Provide the (x, y) coordinate of the cell's center where the given text is located.  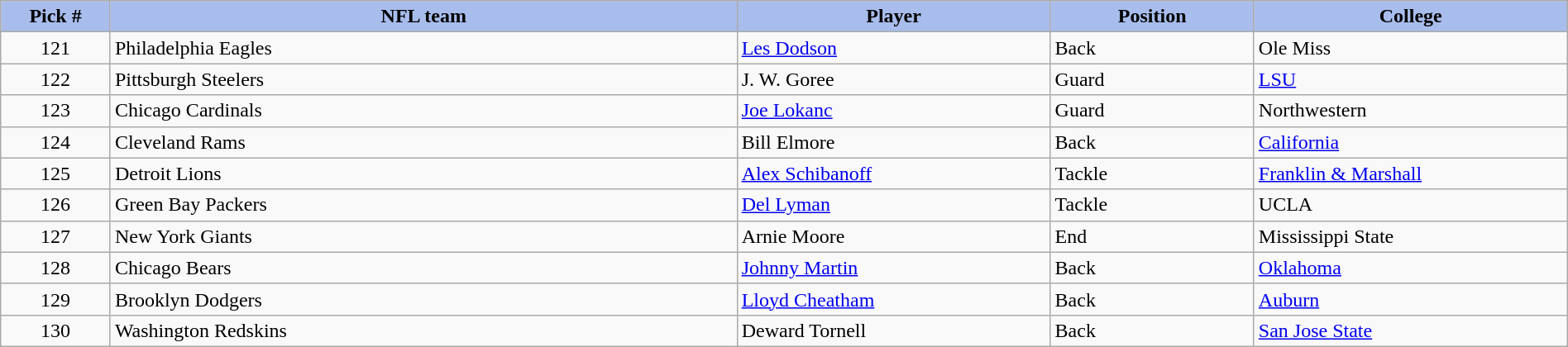
122 (56, 79)
Chicago Bears (423, 268)
UCLA (1411, 205)
Oklahoma (1411, 268)
Brooklyn Dodgers (423, 299)
Player (893, 17)
Franklin & Marshall (1411, 173)
Position (1152, 17)
Northwestern (1411, 111)
Auburn (1411, 299)
130 (56, 330)
Mississippi State (1411, 236)
California (1411, 142)
Alex Schibanoff (893, 173)
123 (56, 111)
Detroit Lions (423, 173)
Cleveland Rams (423, 142)
128 (56, 268)
124 (56, 142)
Ole Miss (1411, 48)
Chicago Cardinals (423, 111)
Philadelphia Eagles (423, 48)
Johnny Martin (893, 268)
End (1152, 236)
Joe Lokanc (893, 111)
Del Lyman (893, 205)
Bill Elmore (893, 142)
Pick # (56, 17)
J. W. Goree (893, 79)
121 (56, 48)
129 (56, 299)
NFL team (423, 17)
Arnie Moore (893, 236)
Deward Tornell (893, 330)
LSU (1411, 79)
Green Bay Packers (423, 205)
Lloyd Cheatham (893, 299)
College (1411, 17)
126 (56, 205)
San Jose State (1411, 330)
Les Dodson (893, 48)
125 (56, 173)
Pittsburgh Steelers (423, 79)
New York Giants (423, 236)
Washington Redskins (423, 330)
127 (56, 236)
